Detect which cell encompasses the target text, then output its [X, Y] center coordinate. 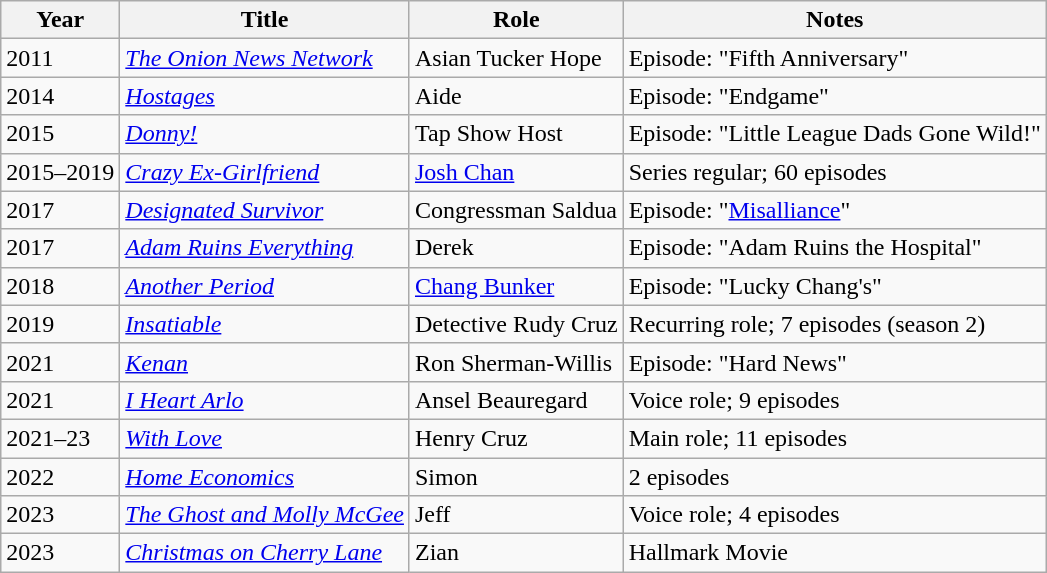
With Love [265, 438]
2018 [60, 286]
Series regular; 60 episodes [834, 172]
Derek [516, 248]
Episode: "Adam Ruins the Hospital" [834, 248]
Jeff [516, 515]
Crazy Ex-Girlfriend [265, 172]
Hallmark Movie [834, 553]
The Onion News Network [265, 58]
Henry Cruz [516, 438]
Asian Tucker Hope [516, 58]
Chang Bunker [516, 286]
Episode: "Misalliance" [834, 210]
Tap Show Host [516, 134]
Voice role; 4 episodes [834, 515]
Another Period [265, 286]
Year [60, 20]
Episode: "Endgame" [834, 96]
Ansel Beauregard [516, 400]
Title [265, 20]
Aide [516, 96]
Zian [516, 553]
Voice role; 9 episodes [834, 400]
Donny! [265, 134]
Episode: "Little League Dads Gone Wild!" [834, 134]
Ron Sherman-Willis [516, 362]
Notes [834, 20]
Kenan [265, 362]
2015 [60, 134]
The Ghost and Molly McGee [265, 515]
Episode: "Fifth Anniversary" [834, 58]
Detective Rudy Cruz [516, 324]
Recurring role; 7 episodes (season 2) [834, 324]
Insatiable [265, 324]
2019 [60, 324]
2011 [60, 58]
2014 [60, 96]
Designated Survivor [265, 210]
Home Economics [265, 477]
Christmas on Cherry Lane [265, 553]
2 episodes [834, 477]
Hostages [265, 96]
Congressman Saldua [516, 210]
2015–2019 [60, 172]
Main role; 11 episodes [834, 438]
I Heart Arlo [265, 400]
Josh Chan [516, 172]
2021–23 [60, 438]
Simon [516, 477]
Role [516, 20]
Adam Ruins Everything [265, 248]
Episode: "Hard News" [834, 362]
2022 [60, 477]
Episode: "Lucky Chang's" [834, 286]
